Determine the (x, y) coordinate at the center of the cell enclosing the given text.  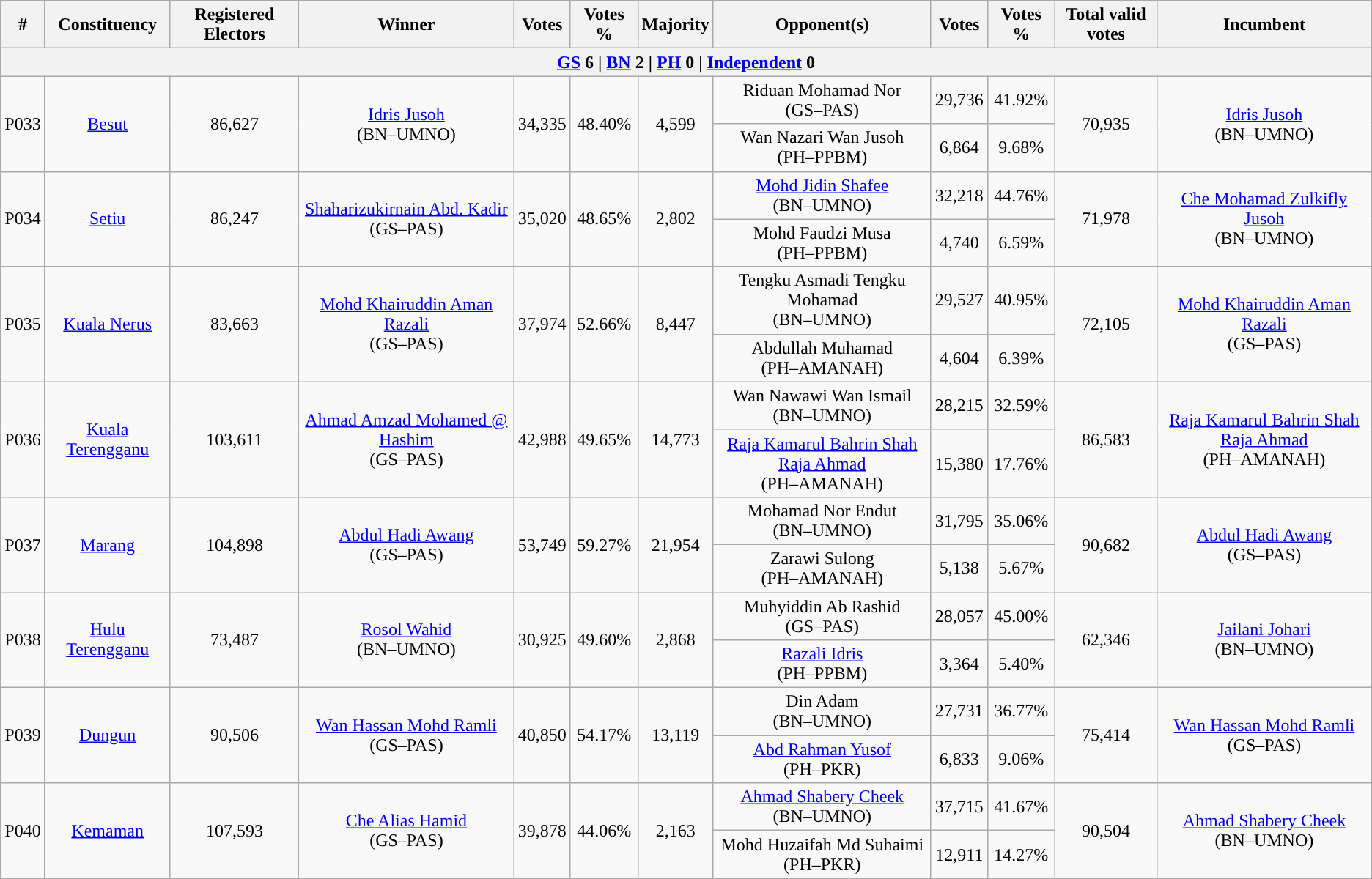
Riduan Mohamad Nor(GS–PAS) (822, 100)
17.76% (1021, 463)
Tengku Asmadi Tengku Mohamad(BN–UMNO) (822, 300)
86,583 (1105, 439)
35,020 (542, 219)
34,335 (542, 124)
48.65% (604, 219)
Rosol Wahid(BN–UMNO) (407, 639)
6,833 (959, 759)
Mohd Jidin Shafee(BN–UMNO) (822, 195)
44.76% (1021, 195)
90,682 (1105, 544)
Hulu Terengganu (107, 639)
Kemaman (107, 831)
32,218 (959, 195)
Che Alias Hamid(GS–PAS) (407, 831)
Wan Nawawi Wan Ismail(BN–UMNO) (822, 406)
13,119 (676, 735)
Mohd Faudzi Musa(PH–PPBM) (822, 243)
90,506 (235, 735)
Besut (107, 124)
5.40% (1021, 664)
36.77% (1021, 712)
107,593 (235, 831)
P039 (23, 735)
Din Adam(BN–UMNO) (822, 712)
48.40% (604, 124)
P038 (23, 639)
41.67% (1021, 807)
Winner (407, 25)
21,954 (676, 544)
2,868 (676, 639)
37,715 (959, 807)
28,215 (959, 406)
29,736 (959, 100)
40,850 (542, 735)
4,740 (959, 243)
4,604 (959, 357)
# (23, 25)
Marang (107, 544)
Che Mohamad Zulkifly Jusoh(BN–UMNO) (1265, 219)
Registered Electors (235, 25)
59.27% (604, 544)
103,611 (235, 439)
Razali Idris(PH–PPBM) (822, 664)
Kuala Terengganu (107, 439)
45.00% (1021, 615)
83,663 (235, 324)
2,163 (676, 831)
41.92% (1021, 100)
54.17% (604, 735)
Constituency (107, 25)
2,802 (676, 219)
14.27% (1021, 854)
9.06% (1021, 759)
31,795 (959, 520)
Incumbent (1265, 25)
75,414 (1105, 735)
P040 (23, 831)
6,864 (959, 148)
73,487 (235, 639)
5,138 (959, 568)
72,105 (1105, 324)
40.95% (1021, 300)
P033 (23, 124)
104,898 (235, 544)
8,447 (676, 324)
28,057 (959, 615)
Abdullah Muhamad(PH–AMANAH) (822, 357)
Mohamad Nor Endut(BN–UMNO) (822, 520)
Zarawi Sulong(PH–AMANAH) (822, 568)
6.59% (1021, 243)
62,346 (1105, 639)
Mohd Huzaifah Md Suhaimi(PH–PKR) (822, 854)
44.06% (604, 831)
90,504 (1105, 831)
Ahmad Amzad Mohamed @ Hashim(GS–PAS) (407, 439)
52.66% (604, 324)
GS 6 | BN 2 | PH 0 | Independent 0 (686, 62)
P034 (23, 219)
35.06% (1021, 520)
14,773 (676, 439)
12,911 (959, 854)
3,364 (959, 664)
15,380 (959, 463)
Abd Rahman Yusof(PH–PKR) (822, 759)
P036 (23, 439)
P035 (23, 324)
86,247 (235, 219)
Setiu (107, 219)
Opponent(s) (822, 25)
70,935 (1105, 124)
49.60% (604, 639)
42,988 (542, 439)
Shaharizukirnain Abd. Kadir(GS–PAS) (407, 219)
Muhyiddin Ab Rashid(GS–PAS) (822, 615)
49.65% (604, 439)
Total valid votes (1105, 25)
37,974 (542, 324)
30,925 (542, 639)
86,627 (235, 124)
32.59% (1021, 406)
39,878 (542, 831)
27,731 (959, 712)
Jailani Johari(BN–UMNO) (1265, 639)
4,599 (676, 124)
5.67% (1021, 568)
Wan Nazari Wan Jusoh(PH–PPBM) (822, 148)
Majority (676, 25)
6.39% (1021, 357)
9.68% (1021, 148)
29,527 (959, 300)
Kuala Nerus (107, 324)
P037 (23, 544)
71,978 (1105, 219)
Dungun (107, 735)
53,749 (542, 544)
